From the cell containing the given text, extract its center point as (X, Y) coordinate. 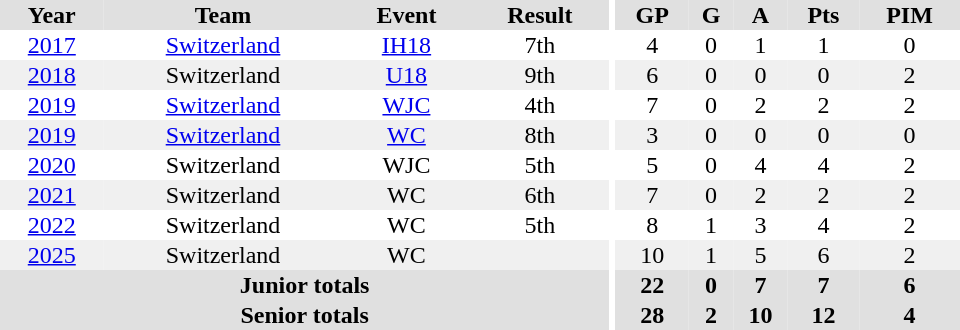
G (711, 15)
PIM (910, 15)
Year (52, 15)
2017 (52, 45)
2020 (52, 165)
Event (406, 15)
6th (540, 195)
22 (652, 285)
GP (652, 15)
8th (540, 135)
4th (540, 105)
2018 (52, 75)
8 (652, 225)
2021 (52, 195)
Pts (824, 15)
Result (540, 15)
2022 (52, 225)
2025 (52, 255)
A (760, 15)
12 (824, 315)
Senior totals (304, 315)
IH18 (406, 45)
U18 (406, 75)
Junior totals (304, 285)
Team (224, 15)
9th (540, 75)
7th (540, 45)
28 (652, 315)
